Return (x, y) of the center of cell containing provided text 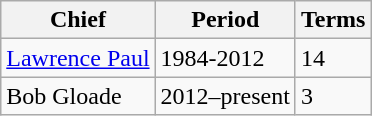
Terms (333, 20)
1984-2012 (225, 58)
Lawrence Paul (78, 58)
3 (333, 96)
Chief (78, 20)
Period (225, 20)
Bob Gloade (78, 96)
2012–present (225, 96)
14 (333, 58)
